Output the (x, y) coordinate of the center of the cell containing the given text.  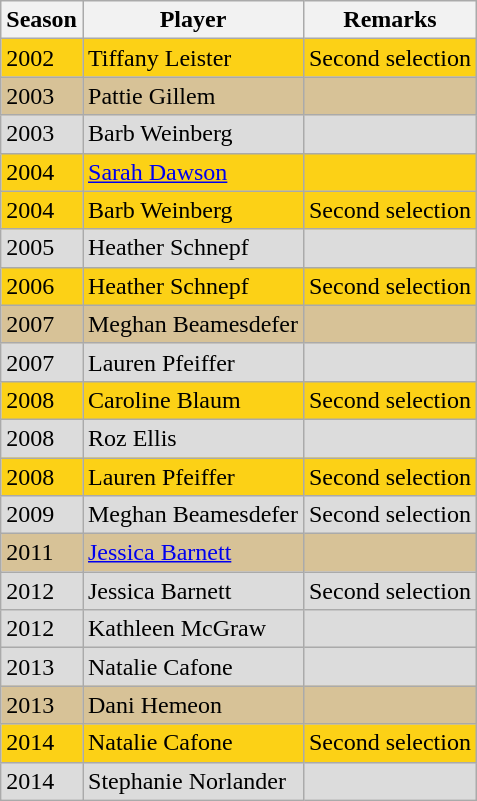
Caroline Blaum (192, 400)
Stephanie Norlander (192, 781)
Tiffany Leister (192, 58)
Kathleen McGraw (192, 629)
Remarks (390, 20)
Pattie Gillem (192, 96)
Roz Ellis (192, 438)
Player (192, 20)
2005 (42, 248)
2006 (42, 286)
Season (42, 20)
Sarah Dawson (192, 172)
Dani Hemeon (192, 705)
2011 (42, 553)
2009 (42, 515)
2002 (42, 58)
